Scan for the cell matching the given text and deliver its [X, Y] coordinate at center. 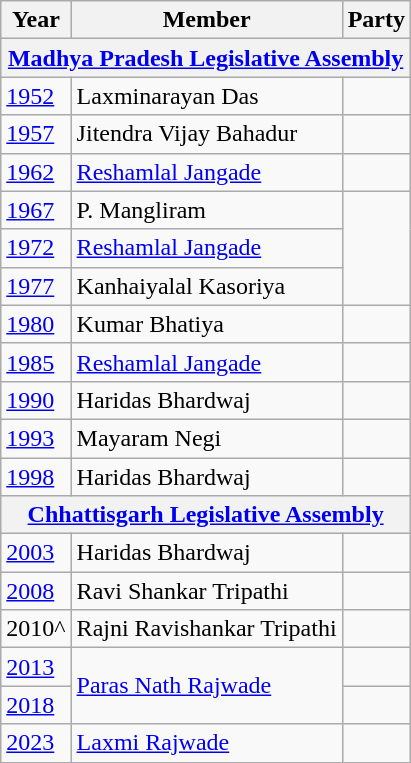
Madhya Pradesh Legislative Assembly [206, 58]
Party [376, 20]
1952 [36, 96]
Laxminarayan Das [206, 96]
1990 [36, 400]
Ravi Shankar Tripathi [206, 591]
Year [36, 20]
1972 [36, 248]
1998 [36, 477]
2013 [36, 667]
2018 [36, 705]
Kumar Bhatiya [206, 324]
Jitendra Vijay Bahadur [206, 134]
1977 [36, 286]
1957 [36, 134]
2008 [36, 591]
Paras Nath Rajwade [206, 686]
1980 [36, 324]
2003 [36, 553]
P. Mangliram [206, 210]
Member [206, 20]
2010^ [36, 629]
Rajni Ravishankar Tripathi [206, 629]
1962 [36, 172]
Kanhaiyalal Kasoriya [206, 286]
1967 [36, 210]
1993 [36, 438]
Mayaram Negi [206, 438]
Chhattisgarh Legislative Assembly [206, 515]
2023 [36, 743]
Laxmi Rajwade [206, 743]
1985 [36, 362]
